Detect which cell encompasses the target text, then output its [X, Y] center coordinate. 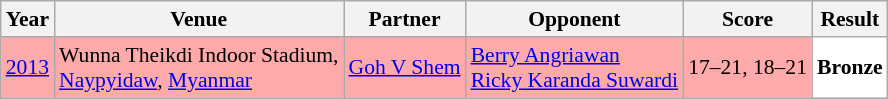
Result [850, 19]
Wunna Theikdi Indoor Stadium,Naypyidaw, Myanmar [198, 68]
Venue [198, 19]
17–21, 18–21 [748, 68]
Goh V Shem [405, 68]
Bronze [850, 68]
Berry Angriawan Ricky Karanda Suwardi [575, 68]
Year [28, 19]
Opponent [575, 19]
2013 [28, 68]
Partner [405, 19]
Score [748, 19]
